Return the [x, y] coordinate for the center point of the cell that contains the specified text.  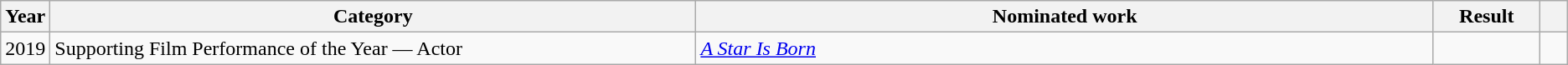
2019 [25, 48]
Year [25, 17]
A Star Is Born [1065, 48]
Category [374, 17]
Result [1486, 17]
Supporting Film Performance of the Year — Actor [374, 48]
Nominated work [1065, 17]
